Identify which cell holds the provided text, then report its (X, Y) central coordinate. 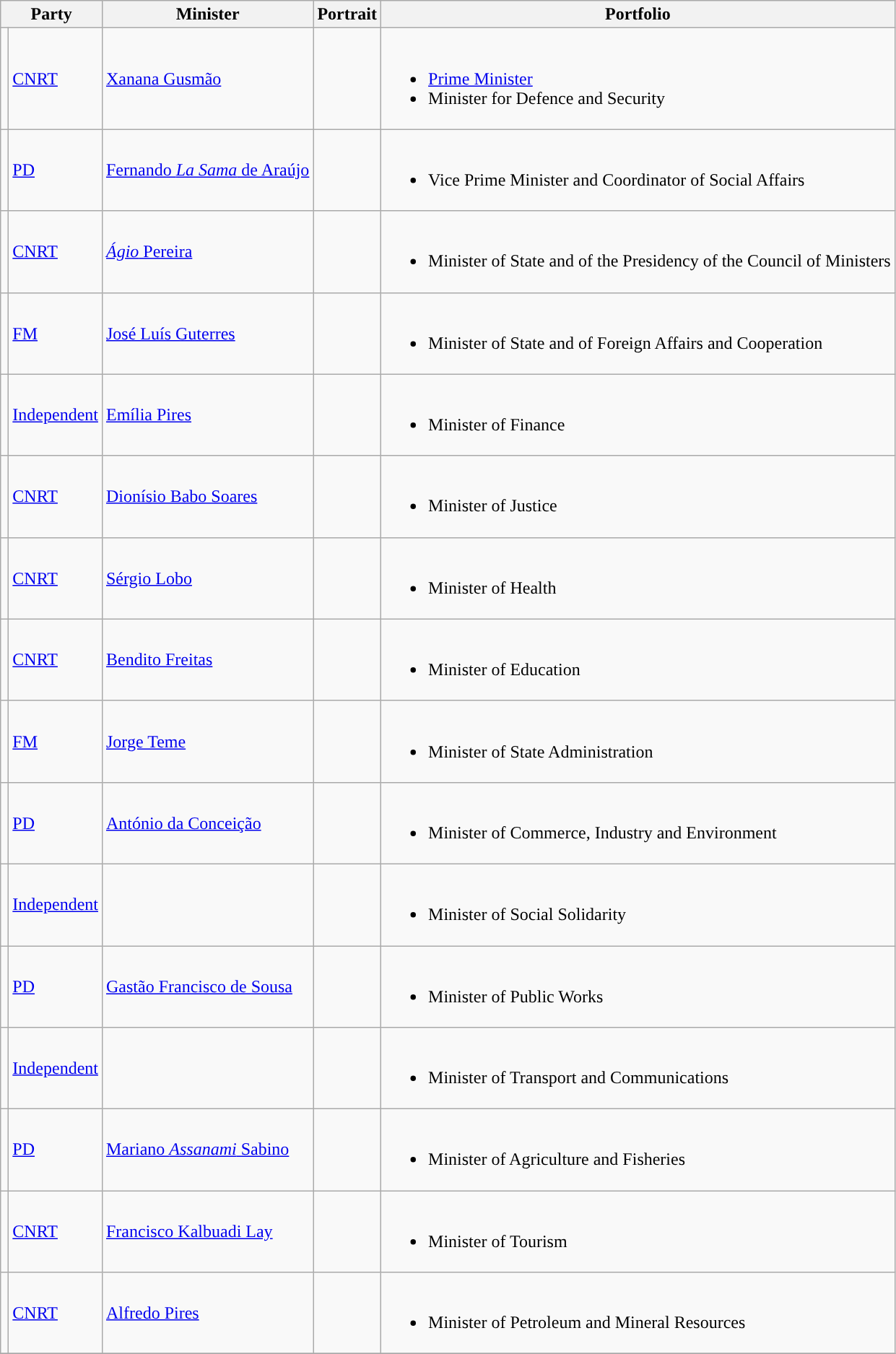
Minister of State and of Foreign Affairs and Cooperation (638, 334)
Alfredo Pires (207, 1313)
Portfolio (638, 14)
Minister of Health (638, 578)
Minister of Tourism (638, 1232)
Francisco Kalbuadi Lay (207, 1232)
Minister of Justice (638, 497)
Ágio Pereira (207, 251)
Party (52, 14)
Minister of Public Works (638, 986)
Minister of Social Solidarity (638, 904)
Minister of Agriculture and Fisheries (638, 1150)
Mariano Assanami Sabino (207, 1150)
Prime MinisterMinister for Defence and Security (638, 79)
Sérgio Lobo (207, 578)
Minister of Transport and Communications (638, 1069)
Minister of State Administration (638, 741)
Xanana Gusmão (207, 79)
Emília Pires (207, 415)
Minister of Commerce, Industry and Environment (638, 823)
Minister of Petroleum and Mineral Resources (638, 1313)
Minister (207, 14)
Gastão Francisco de Sousa (207, 986)
António da Conceição (207, 823)
José Luís Guterres (207, 334)
Vice Prime Minister and Coordinator of Social Affairs (638, 170)
Minister of Education (638, 660)
Bendito Freitas (207, 660)
Portrait (347, 14)
Minister of State and of the Presidency of the Council of Ministers (638, 251)
Jorge Teme (207, 741)
Dionísio Babo Soares (207, 497)
Fernando La Sama de Araújo (207, 170)
Minister of Finance (638, 415)
